Return the (x, y) coordinate for the center point of the cell that contains the specified text.  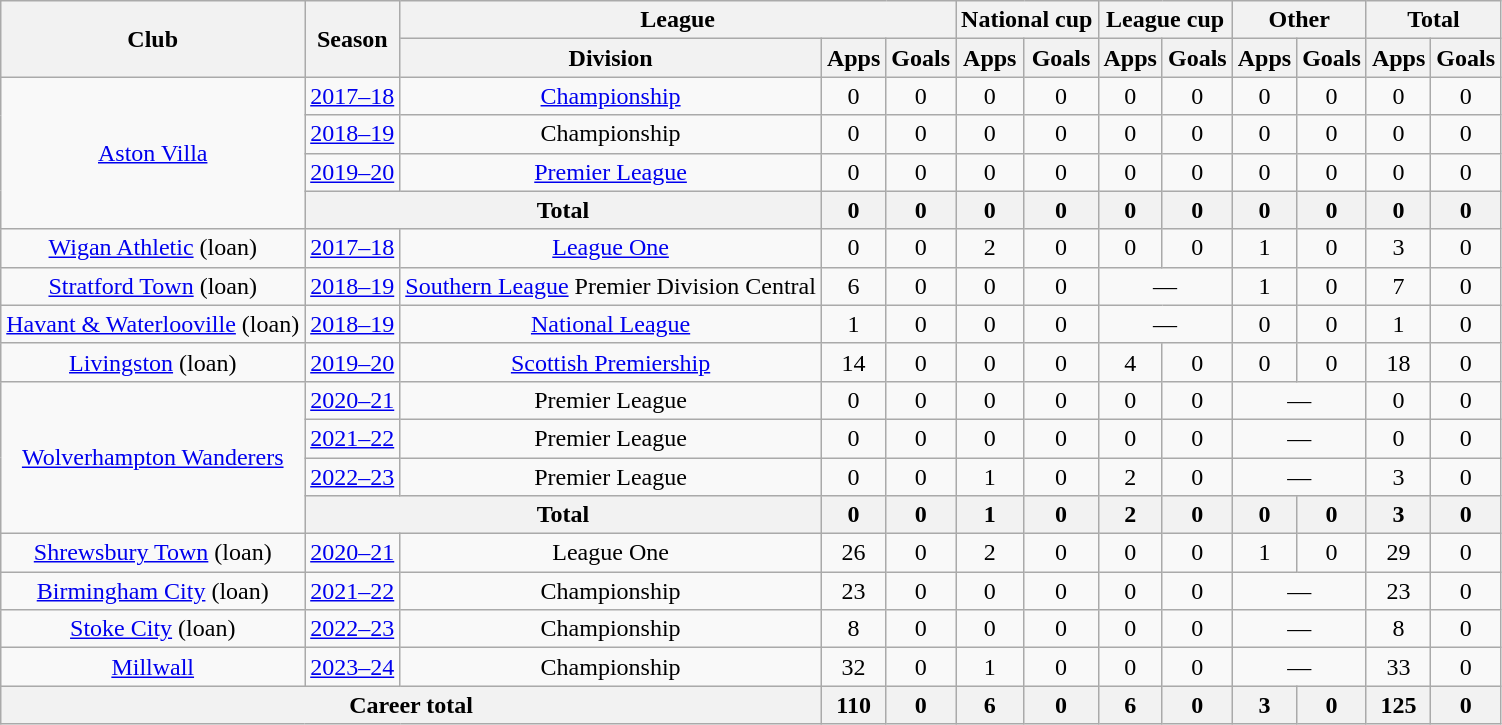
Shrewsbury Town (loan) (153, 553)
110 (853, 705)
Havant & Waterlooville (loan) (153, 324)
Wigan Athletic (loan) (153, 248)
Stratford Town (loan) (153, 286)
29 (1398, 553)
125 (1398, 705)
Club (153, 39)
Southern League Premier Division Central (611, 286)
League (678, 20)
7 (1398, 286)
2023–24 (352, 667)
Scottish Premiership (611, 362)
Career total (412, 705)
National cup (1027, 20)
Other (1299, 20)
32 (853, 667)
Wolverhampton Wanderers (153, 457)
Season (352, 39)
Aston Villa (153, 153)
18 (1398, 362)
Stoke City (loan) (153, 629)
33 (1398, 667)
Livingston (loan) (153, 362)
Millwall (153, 667)
4 (1130, 362)
Birmingham City (loan) (153, 591)
26 (853, 553)
14 (853, 362)
National League (611, 324)
Division (611, 58)
League cup (1165, 20)
